Detect which cell encompasses the target text, then output its (x, y) center coordinate. 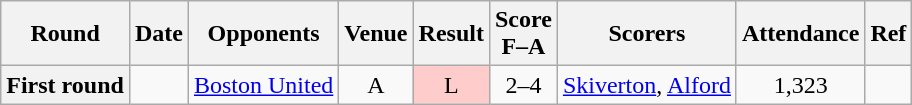
Attendance (800, 34)
Boston United (263, 85)
Opponents (263, 34)
Date (158, 34)
L (451, 85)
Result (451, 34)
Skiverton, Alford (646, 85)
Round (66, 34)
Ref (888, 34)
Venue (376, 34)
First round (66, 85)
A (376, 85)
2–4 (523, 85)
Scorers (646, 34)
1,323 (800, 85)
ScoreF–A (523, 34)
